Extract the (X, Y) coordinate from the center of the cell holding the provided text.  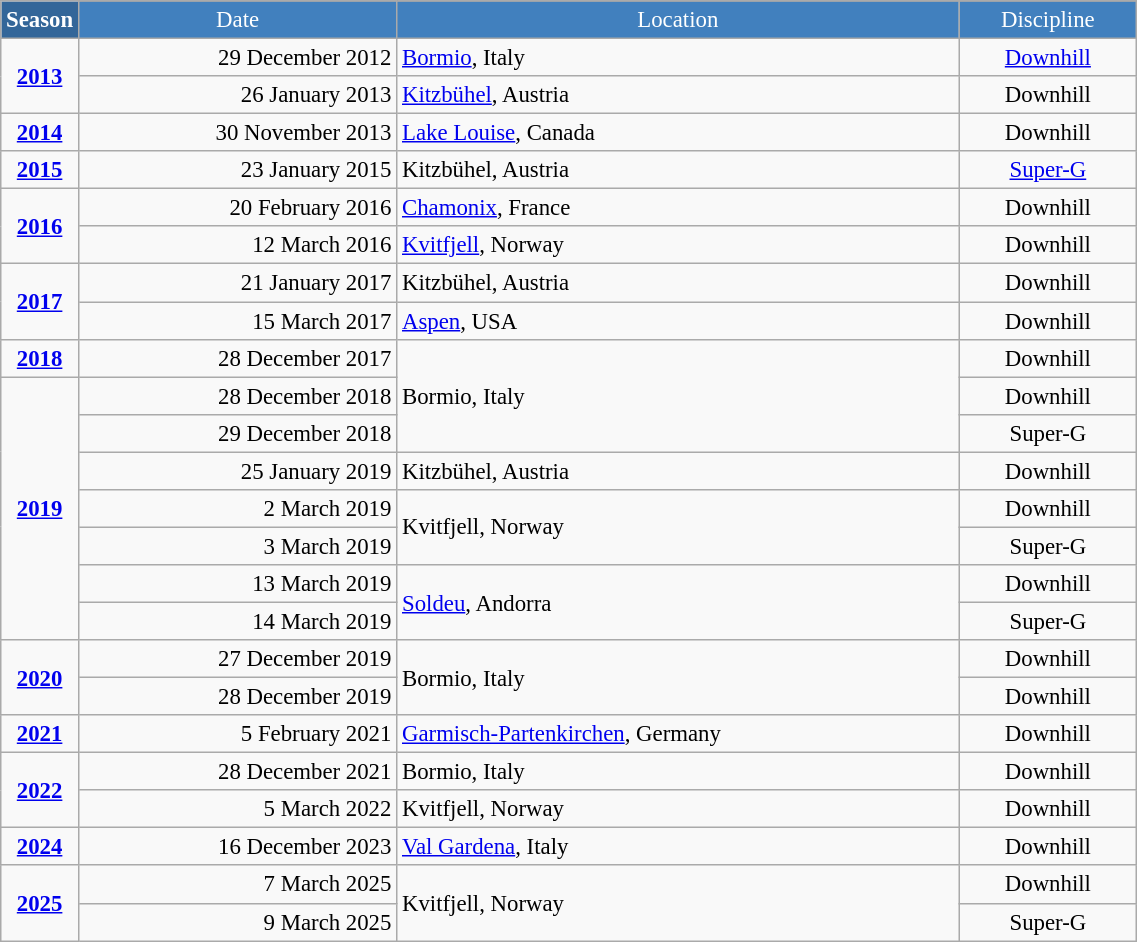
25 January 2019 (237, 471)
2016 (40, 226)
16 December 2023 (237, 847)
28 December 2018 (237, 396)
2013 (40, 76)
2024 (40, 847)
Season (40, 20)
7 March 2025 (237, 885)
2017 (40, 302)
Date (237, 20)
3 March 2019 (237, 546)
2021 (40, 734)
14 March 2019 (237, 621)
12 March 2016 (237, 245)
9 March 2025 (237, 922)
26 January 2013 (237, 95)
2025 (40, 904)
Garmisch-Partenkirchen, Germany (678, 734)
5 February 2021 (237, 734)
2020 (40, 678)
2018 (40, 358)
29 December 2012 (237, 58)
28 December 2017 (237, 358)
27 December 2019 (237, 659)
Location (678, 20)
Soldeu, Andorra (678, 602)
2 March 2019 (237, 509)
Lake Louise, Canada (678, 133)
23 January 2015 (237, 170)
Chamonix, France (678, 208)
2019 (40, 508)
13 March 2019 (237, 584)
2015 (40, 170)
2014 (40, 133)
5 March 2022 (237, 809)
Discipline (1048, 20)
Aspen, USA (678, 321)
15 March 2017 (237, 321)
30 November 2013 (237, 133)
29 December 2018 (237, 433)
2022 (40, 790)
Val Gardena, Italy (678, 847)
28 December 2021 (237, 772)
28 December 2019 (237, 697)
21 January 2017 (237, 283)
20 February 2016 (237, 208)
